From the cell containing the given text, extract its center point as (X, Y) coordinate. 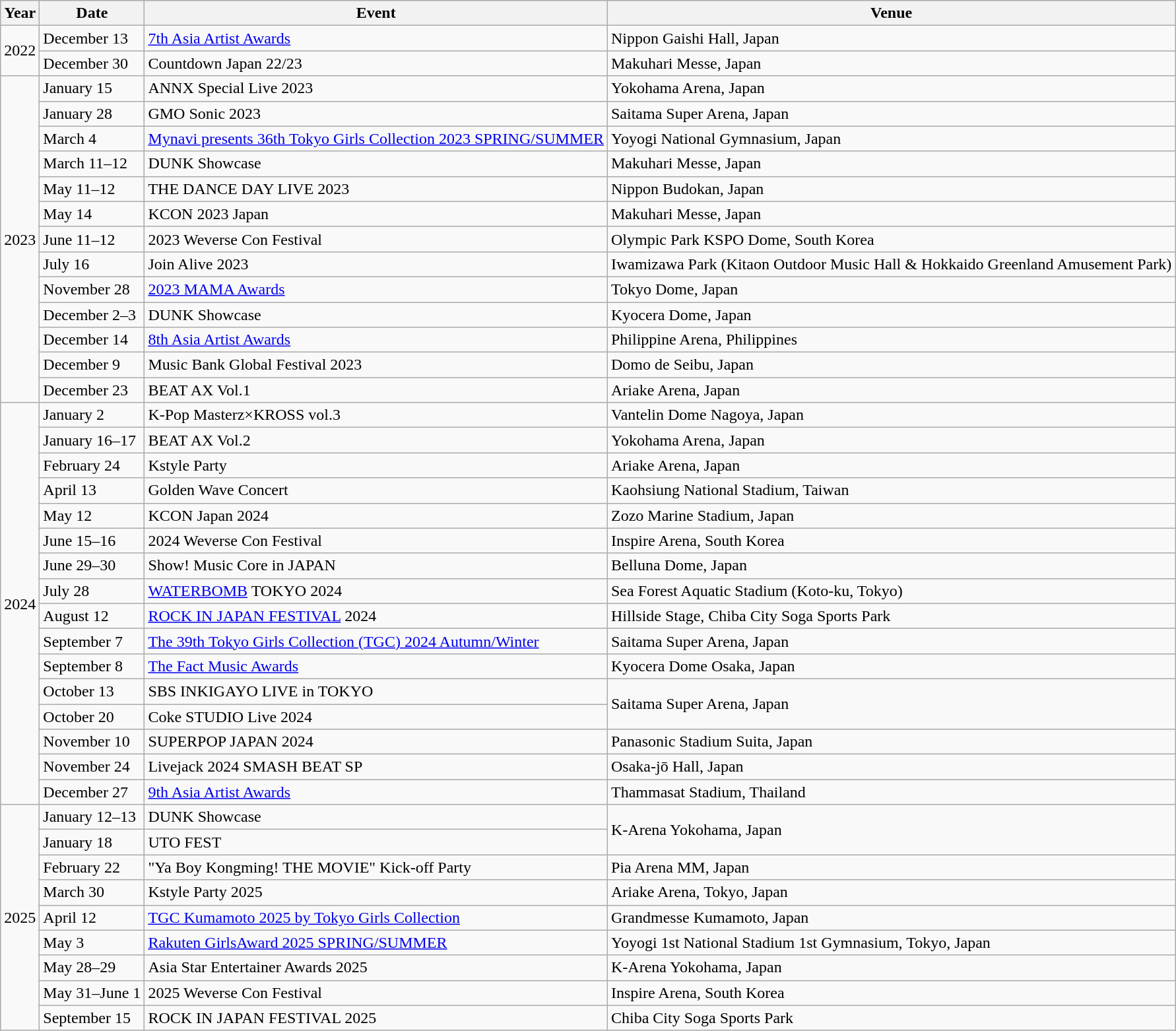
Vantelin Dome Nagoya, Japan (891, 415)
Osaka-jō Hall, Japan (891, 767)
Kstyle Party 2025 (376, 892)
7th Asia Artist Awards (376, 38)
Zozo Marine Stadium, Japan (891, 515)
September 7 (92, 641)
December 30 (92, 63)
2025 Weverse Con Festival (376, 993)
Show! Music Core in JAPAN (376, 566)
April 12 (92, 917)
Coke STUDIO Live 2024 (376, 716)
WATERBOMB TOKYO 2024 (376, 591)
December 14 (92, 340)
KCON 2023 Japan (376, 214)
October 13 (92, 691)
November 24 (92, 767)
December 27 (92, 792)
February 24 (92, 465)
Golden Wave Concert (376, 490)
June 11–12 (92, 239)
2022 (20, 51)
8th Asia Artist Awards (376, 340)
January 18 (92, 842)
Venue (891, 13)
Domo de Seibu, Japan (891, 365)
Kstyle Party (376, 465)
December 9 (92, 365)
Music Bank Global Festival 2023 (376, 365)
Chiba City Soga Sports Park (891, 1018)
Mynavi presents 36th Tokyo Girls Collection 2023 SPRING/SUMMER (376, 139)
September 15 (92, 1018)
Join Alive 2023 (376, 264)
"Ya Boy Kongming! THE MOVIE" Kick-off Party (376, 867)
Pia Arena MM, Japan (891, 867)
December 23 (92, 390)
May 3 (92, 943)
April 13 (92, 490)
May 12 (92, 515)
The Fact Music Awards (376, 666)
Event (376, 13)
January 28 (92, 114)
Panasonic Stadium Suita, Japan (891, 742)
TGC Kumamoto 2025 by Tokyo Girls Collection (376, 917)
December 13 (92, 38)
Kyocera Dome, Japan (891, 315)
Nippon Budokan, Japan (891, 189)
January 16–17 (92, 440)
July 16 (92, 264)
Asia Star Entertainer Awards 2025 (376, 968)
March 30 (92, 892)
ANNX Special Live 2023 (376, 88)
2025 (20, 917)
ROCK IN JAPAN FESTIVAL 2025 (376, 1018)
January 2 (92, 415)
Thammasat Stadium, Thailand (891, 792)
Tokyo Dome, Japan (891, 289)
Sea Forest Aquatic Stadium (Koto-ku, Tokyo) (891, 591)
Kyocera Dome Osaka, Japan (891, 666)
May 11–12 (92, 189)
Olympic Park KSPO Dome, South Korea (891, 239)
Year (20, 13)
Hillside Stage, Chiba City Soga Sports Park (891, 616)
K-Pop Masterz×KROSS vol.3 (376, 415)
September 8 (92, 666)
Yoyogi National Gymnasium, Japan (891, 139)
February 22 (92, 867)
BEAT AX Vol.2 (376, 440)
Date (92, 13)
2023 MAMA Awards (376, 289)
9th Asia Artist Awards (376, 792)
Rakuten GirlsAward 2025 SPRING/SUMMER (376, 943)
March 4 (92, 139)
THE DANCE DAY LIVE 2023 (376, 189)
Kaohsiung National Stadium, Taiwan (891, 490)
KCON Japan 2024 (376, 515)
June 29–30 (92, 566)
May 28–29 (92, 968)
SBS INKIGAYO LIVE in TOKYO (376, 691)
October 20 (92, 716)
GMO Sonic 2023 (376, 114)
ROCK IN JAPAN FESTIVAL 2024 (376, 616)
BEAT AX Vol.1 (376, 390)
Grandmesse Kumamoto, Japan (891, 917)
Yoyogi 1st National Stadium 1st Gymnasium, Tokyo, Japan (891, 943)
May 14 (92, 214)
2023 Weverse Con Festival (376, 239)
November 28 (92, 289)
December 2–3 (92, 315)
January 12–13 (92, 817)
Philippine Arena, Philippines (891, 340)
Ariake Arena, Tokyo, Japan (891, 892)
Belluna Dome, Japan (891, 566)
2023 (20, 239)
January 15 (92, 88)
2024 Weverse Con Festival (376, 541)
Iwamizawa Park (Kitaon Outdoor Music Hall & Hokkaido Greenland Amusement Park) (891, 264)
UTO FEST (376, 842)
August 12 (92, 616)
July 28 (92, 591)
Livejack 2024 SMASH BEAT SP (376, 767)
Nippon Gaishi Hall, Japan (891, 38)
2024 (20, 603)
SUPERPOP JAPAN 2024 (376, 742)
The 39th Tokyo Girls Collection (TGC) 2024 Autumn/Winter (376, 641)
May 31–June 1 (92, 993)
June 15–16 (92, 541)
March 11–12 (92, 164)
November 10 (92, 742)
Countdown Japan 22/23 (376, 63)
